Detect which cell encompasses the target text, then output its (x, y) center coordinate. 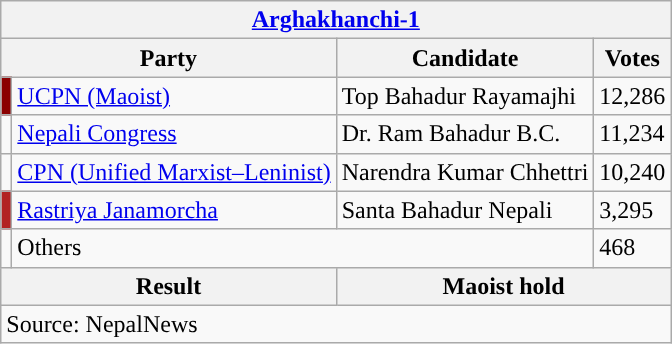
UCPN (Maoist) (174, 96)
Rastriya Janamorcha (174, 210)
12,286 (632, 96)
Maoist hold (504, 286)
Arghakhanchi-1 (336, 20)
CPN (Unified Marxist–Leninist) (174, 172)
Top Bahadur Rayamajhi (465, 96)
Party (168, 58)
3,295 (632, 210)
Nepali Congress (174, 134)
Others (303, 248)
Santa Bahadur Nepali (465, 210)
Candidate (465, 58)
Narendra Kumar Chhettri (465, 172)
Dr. Ram Bahadur B.C. (465, 134)
468 (632, 248)
Votes (632, 58)
10,240 (632, 172)
Source: NepalNews (336, 324)
Result (168, 286)
11,234 (632, 134)
